From the cell containing the given text, extract its center point as [x, y] coordinate. 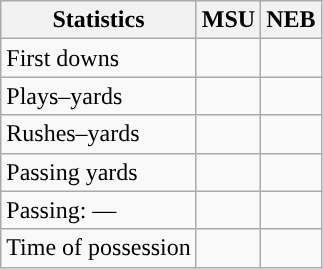
Statistics [99, 20]
Rushes–yards [99, 134]
Time of possession [99, 248]
MSU [228, 20]
First downs [99, 58]
NEB [291, 20]
Passing: –– [99, 210]
Passing yards [99, 172]
Plays–yards [99, 96]
